Pinpoint the cell where the given text exists, returning its [X, Y] midpoint coordinate. 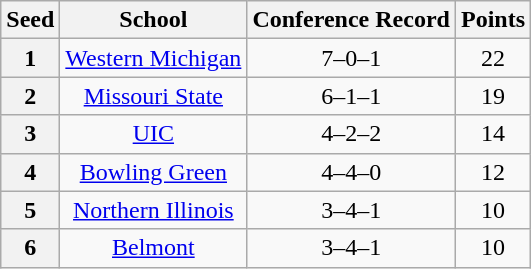
22 [492, 58]
12 [492, 172]
Northern Illinois [154, 210]
6 [30, 248]
Points [492, 20]
4–4–0 [352, 172]
19 [492, 96]
Western Michigan [154, 58]
4–2–2 [352, 134]
6–1–1 [352, 96]
School [154, 20]
Bowling Green [154, 172]
14 [492, 134]
Missouri State [154, 96]
2 [30, 96]
Conference Record [352, 20]
3 [30, 134]
5 [30, 210]
1 [30, 58]
Belmont [154, 248]
Seed [30, 20]
4 [30, 172]
UIC [154, 134]
7–0–1 [352, 58]
